Return the [x, y] coordinate for the center point of the cell that contains the specified text.  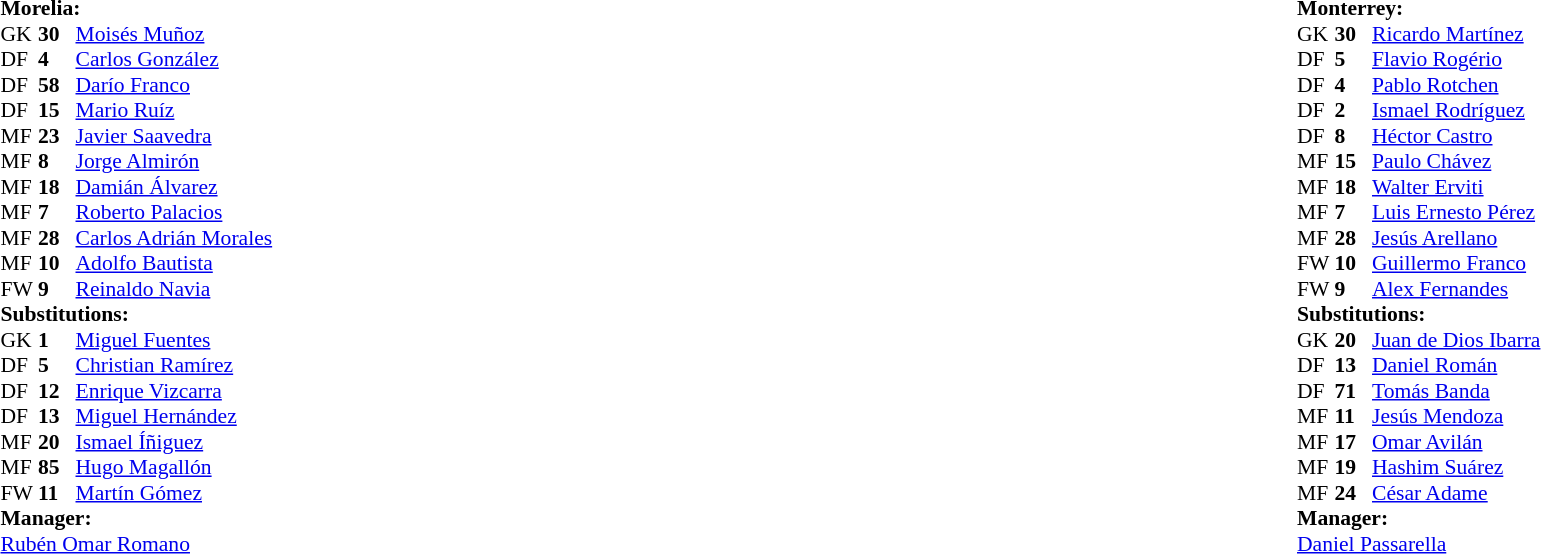
Juan de Dios Ibarra [1456, 340]
Carlos González [174, 59]
24 [1354, 493]
Mario Ruíz [174, 111]
Javier Saavedra [174, 136]
23 [57, 136]
Christian Ramírez [174, 365]
12 [57, 391]
Darío Franco [174, 85]
Flavio Rogério [1456, 59]
Jorge Almirón [174, 161]
Daniel Román [1456, 365]
Tomás Banda [1456, 391]
2 [1354, 111]
Pablo Rotchen [1456, 85]
19 [1354, 467]
César Adame [1456, 493]
Alex Fernandes [1456, 289]
58 [57, 85]
Ismael Rodríguez [1456, 111]
Miguel Hernández [174, 417]
Guillermo Franco [1456, 263]
Damián Álvarez [174, 187]
Adolfo Bautista [174, 263]
Roberto Palacios [174, 213]
17 [1354, 442]
1 [57, 340]
Ricardo Martínez [1456, 34]
Moisés Muñoz [174, 34]
Hashim Suárez [1456, 467]
Jesús Mendoza [1456, 417]
Walter Erviti [1456, 187]
Jesús Arellano [1456, 238]
Reinaldo Navia [174, 289]
71 [1354, 391]
Ismael Íñiguez [174, 442]
Hugo Magallón [174, 467]
Miguel Fuentes [174, 340]
Carlos Adrián Morales [174, 238]
85 [57, 467]
Paulo Chávez [1456, 161]
Omar Avilán [1456, 442]
Enrique Vizcarra [174, 391]
Martín Gómez [174, 493]
Luis Ernesto Pérez [1456, 213]
Héctor Castro [1456, 136]
